Return (X, Y) of the center of cell containing provided text 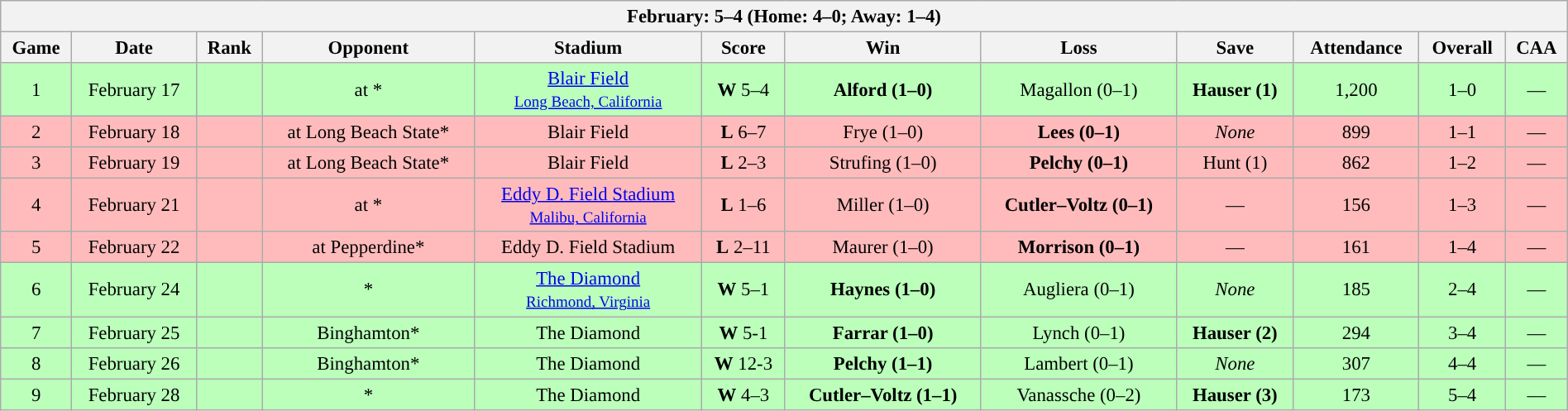
Cutler–Voltz (1–1) (883, 394)
W 4–3 (744, 394)
185 (1356, 289)
at Pepperdine* (369, 247)
Stadium (589, 47)
Lynch (0–1) (1078, 332)
The DiamondRichmond, Virginia (589, 289)
L 1–6 (744, 205)
4 (36, 205)
3 (36, 163)
Strufing (1–0) (883, 163)
W 5–1 (744, 289)
February 19 (134, 163)
Blair FieldLong Beach, California (589, 89)
Frye (1–0) (883, 132)
Hauser (1) (1236, 89)
3–4 (1462, 332)
February 28 (134, 394)
1–0 (1462, 89)
1–2 (1462, 163)
L 2–11 (744, 247)
W 5–4 (744, 89)
L 2–3 (744, 163)
Hauser (3) (1236, 394)
W 12-3 (744, 363)
8 (36, 363)
Miller (1–0) (883, 205)
L 6–7 (744, 132)
Cutler–Voltz (0–1) (1078, 205)
1 (36, 89)
February 17 (134, 89)
Lees (0–1) (1078, 132)
Eddy D. Field Stadium (589, 247)
Score (744, 47)
Augliera (0–1) (1078, 289)
February: 5–4 (Home: 4–0; Away: 1–4) (784, 17)
Maurer (1–0) (883, 247)
Eddy D. Field StadiumMalibu, California (589, 205)
Pelchy (0–1) (1078, 163)
Rank (230, 47)
February 18 (134, 132)
Farrar (1–0) (883, 332)
5 (36, 247)
307 (1356, 363)
February 21 (134, 205)
Opponent (369, 47)
Loss (1078, 47)
1–4 (1462, 247)
Attendance (1356, 47)
7 (36, 332)
4–4 (1462, 363)
161 (1356, 247)
5–4 (1462, 394)
294 (1356, 332)
Game (36, 47)
Pelchy (1–1) (883, 363)
Save (1236, 47)
9 (36, 394)
1–1 (1462, 132)
February 25 (134, 332)
Magallon (0–1) (1078, 89)
862 (1356, 163)
Alford (1–0) (883, 89)
Vanassche (0–2) (1078, 394)
Date (134, 47)
February 24 (134, 289)
CAA (1537, 47)
Haynes (1–0) (883, 289)
6 (36, 289)
Win (883, 47)
1,200 (1356, 89)
2 (36, 132)
Overall (1462, 47)
Morrison (0–1) (1078, 247)
February 22 (134, 247)
156 (1356, 205)
173 (1356, 394)
February 26 (134, 363)
Hauser (2) (1236, 332)
1–3 (1462, 205)
899 (1356, 132)
Lambert (0–1) (1078, 363)
2–4 (1462, 289)
Hunt (1) (1236, 163)
W 5-1 (744, 332)
